Return (X, Y) of the center of cell containing provided text 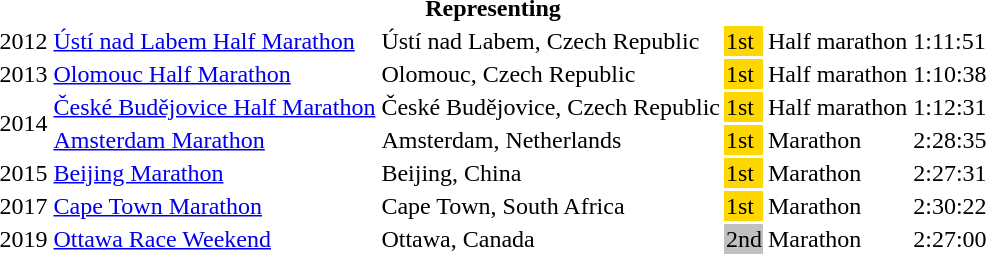
2nd (744, 239)
Ústí nad Labem Half Marathon (214, 41)
Amsterdam, Netherlands (551, 140)
České Budějovice Half Marathon (214, 107)
Cape Town, South Africa (551, 206)
Olomouc Half Marathon (214, 74)
Amsterdam Marathon (214, 140)
Beijing Marathon (214, 173)
České Budějovice, Czech Republic (551, 107)
Ottawa, Canada (551, 239)
Olomouc, Czech Republic (551, 74)
Cape Town Marathon (214, 206)
Ústí nad Labem, Czech Republic (551, 41)
Ottawa Race Weekend (214, 239)
Beijing, China (551, 173)
